Identify which cell holds the provided text, then report its [X, Y] central coordinate. 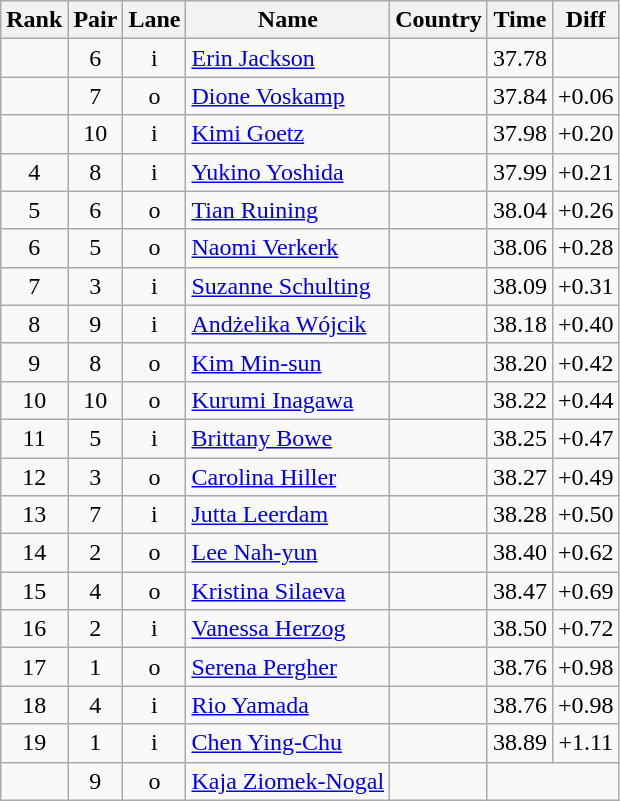
+0.50 [586, 515]
38.06 [520, 248]
38.40 [520, 553]
38.47 [520, 591]
16 [34, 629]
19 [34, 743]
+0.40 [586, 324]
38.09 [520, 286]
37.99 [520, 172]
Yukino Yoshida [288, 172]
Lee Nah-yun [288, 553]
+0.49 [586, 477]
11 [34, 438]
Carolina Hiller [288, 477]
38.25 [520, 438]
Rio Yamada [288, 705]
37.78 [520, 58]
13 [34, 515]
38.20 [520, 362]
38.50 [520, 629]
Erin Jackson [288, 58]
Jutta Leerdam [288, 515]
Serena Pergher [288, 667]
38.27 [520, 477]
+0.20 [586, 134]
Time [520, 20]
Kaja Ziomek-Nogal [288, 781]
+0.31 [586, 286]
38.04 [520, 210]
Country [439, 20]
38.28 [520, 515]
38.22 [520, 400]
Kurumi Inagawa [288, 400]
18 [34, 705]
+0.72 [586, 629]
Dione Voskamp [288, 96]
12 [34, 477]
Kimi Goetz [288, 134]
Chen Ying-Chu [288, 743]
Rank [34, 20]
Name [288, 20]
+1.11 [586, 743]
38.89 [520, 743]
Tian Ruining [288, 210]
Pair [96, 20]
Naomi Verkerk [288, 248]
+0.26 [586, 210]
Lane [154, 20]
Diff [586, 20]
+0.28 [586, 248]
37.84 [520, 96]
+0.47 [586, 438]
+0.69 [586, 591]
+0.06 [586, 96]
Suzanne Schulting [288, 286]
Kristina Silaeva [288, 591]
+0.44 [586, 400]
Brittany Bowe [288, 438]
Kim Min-sun [288, 362]
38.18 [520, 324]
15 [34, 591]
Vanessa Herzog [288, 629]
37.98 [520, 134]
+0.21 [586, 172]
14 [34, 553]
+0.42 [586, 362]
17 [34, 667]
+0.62 [586, 553]
Andżelika Wójcik [288, 324]
